Find where the given text appears and provide that cell's center as (X, Y) coordinate. 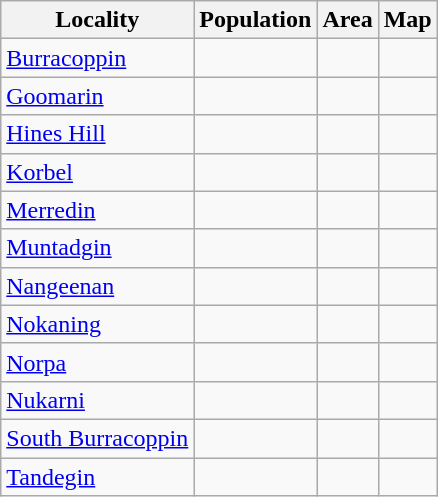
Nangeenan (98, 286)
Nukarni (98, 400)
Hines Hill (98, 134)
Muntadgin (98, 248)
Norpa (98, 362)
Map (408, 20)
South Burracoppin (98, 438)
Nokaning (98, 324)
Population (256, 20)
Tandegin (98, 477)
Korbel (98, 172)
Locality (98, 20)
Burracoppin (98, 58)
Area (348, 20)
Goomarin (98, 96)
Merredin (98, 210)
